From the cell containing the given text, extract its center point as [X, Y] coordinate. 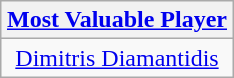
Most Valuable Player [116, 20]
Dimitris Diamantidis [116, 58]
